Locate the cell with the specified text and output its (x, y) center coordinate. 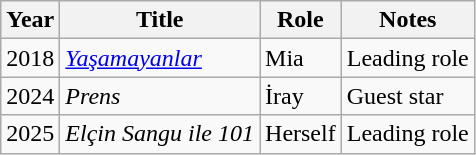
Prens (160, 96)
Guest star (408, 96)
2018 (30, 58)
2025 (30, 134)
Notes (408, 20)
Yaşamayanlar (160, 58)
Mia (301, 58)
İray (301, 96)
Title (160, 20)
Elçin Sangu ile 101 (160, 134)
2024 (30, 96)
Year (30, 20)
Herself (301, 134)
Role (301, 20)
